From the cell containing the given text, extract its center point as (x, y) coordinate. 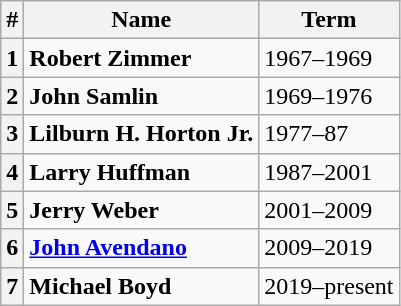
John Samlin (142, 96)
7 (12, 286)
1967–1969 (329, 58)
2 (12, 96)
Term (329, 20)
3 (12, 134)
Michael Boyd (142, 286)
Jerry Weber (142, 210)
Lilburn H. Horton Jr. (142, 134)
Robert Zimmer (142, 58)
6 (12, 248)
1977–87 (329, 134)
1 (12, 58)
1987–2001 (329, 172)
2001–2009 (329, 210)
Larry Huffman (142, 172)
# (12, 20)
1969–1976 (329, 96)
5 (12, 210)
Name (142, 20)
John Avendano (142, 248)
2019–present (329, 286)
2009–2019 (329, 248)
4 (12, 172)
